Capture the cell that displays the provided text and extract its (X, Y) central coordinate. 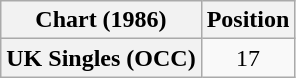
17 (248, 58)
Position (248, 20)
UK Singles (OCC) (101, 58)
Chart (1986) (101, 20)
